Scan for the cell matching the given text and deliver its [X, Y] coordinate at center. 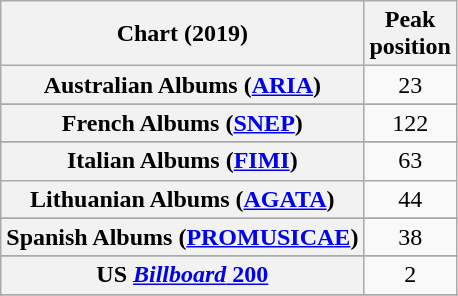
38 [410, 237]
2 [410, 275]
US Billboard 200 [182, 275]
Chart (2019) [182, 34]
French Albums (SNEP) [182, 123]
23 [410, 85]
Australian Albums (ARIA) [182, 85]
Peakposition [410, 34]
Spanish Albums (PROMUSICAE) [182, 237]
122 [410, 123]
Lithuanian Albums (AGATA) [182, 199]
44 [410, 199]
63 [410, 161]
Italian Albums (FIMI) [182, 161]
